Search for the cell housing the specified text and yield its [X, Y] center coordinate. 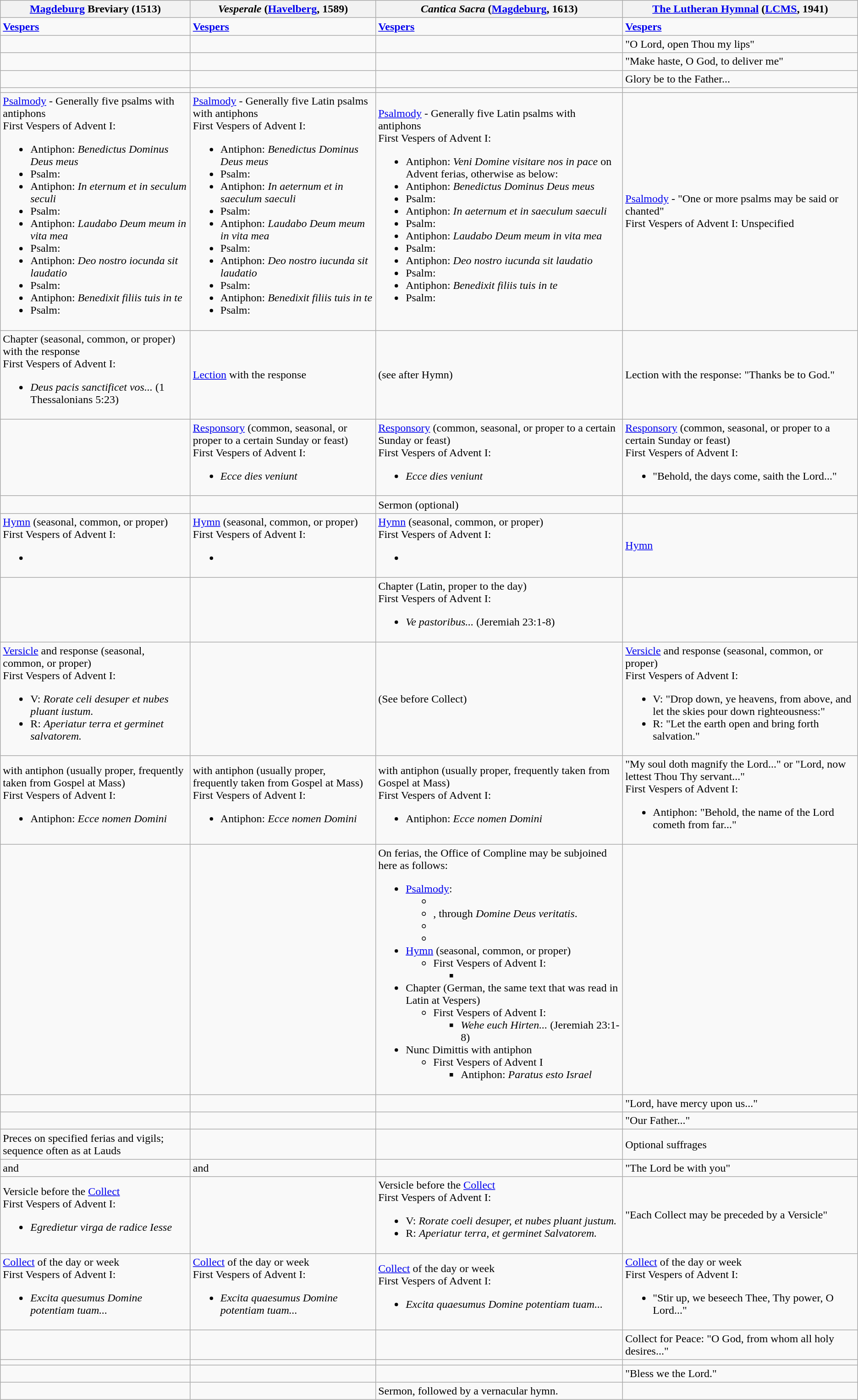
Collect for Peace: "O God, from whom all holy desires..." [740, 1345]
"The Lord be with you" [740, 1168]
"Each Collect may be preceded by a Versicle" [740, 1215]
Collect of the day or weekFirst Vespers of Advent I:"Stir up, we beseech Thee, Thy power, O Lord..." [740, 1291]
Chapter (Latin, proper to the day)First Vespers of Advent I:Ve pastoribus... (Jeremiah 23:1-8) [500, 609]
Glory be to the Father... [740, 79]
Psalmody - "One or more psalms may be said or chanted"First Vespers of Advent I: Unspecified [740, 211]
Lection with the response [283, 375]
Sermon (optional) [500, 504]
Collect of the day or weekFirst Vespers of Advent I:Excita quesumus Domine potentiam tuam... [95, 1291]
"Lord, have mercy upon us..." [740, 1103]
Chapter (seasonal, common, or proper) with the response First Vespers of Advent I:Deus pacis sanctificet vos... (1 Thessalonians 5:23) [95, 375]
"Our Father..." [740, 1121]
Responsory (common, seasonal, or proper to a certain Sunday or feast)First Vespers of Advent I:"Behold, the days come, saith the Lord..." [740, 458]
Versicle before the CollectFirst Vespers of Advent I:V: Rorate coeli desuper, et nubes pluant justum.R: Aperiatur terra, et germinet Salvatorem. [500, 1215]
Preces on specified ferias and vigils; sequence often as at Lauds [95, 1145]
"Make haste, O God, to deliver me" [740, 61]
"Bless we the Lord." [740, 1373]
Optional suffrages [740, 1145]
Magdeburg Breviary (1513) [95, 9]
The Lutheran Hymnal (LCMS, 1941) [740, 9]
(See before Collect) [500, 699]
Cantica Sacra (Magdeburg, 1613) [500, 9]
Lection with the response: "Thanks be to God." [740, 375]
Vesperale (Havelberg, 1589) [283, 9]
"O Lord, open Thou my lips" [740, 44]
Sermon, followed by a vernacular hymn. [500, 1391]
Hymn [740, 545]
(see after Hymn) [500, 375]
Versicle before the CollectFirst Vespers of Advent I:Egredietur virga de radice Iesse [95, 1215]
